Locate the cell with the specified text and output its (x, y) center coordinate. 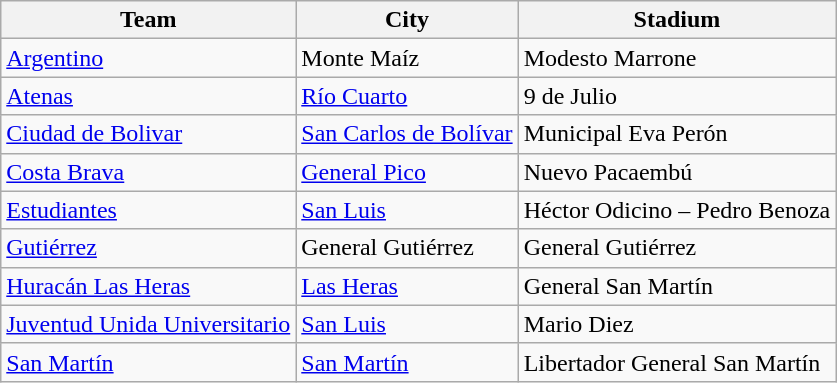
General San Martín (677, 286)
Team (148, 20)
Atenas (148, 96)
Municipal Eva Perón (677, 134)
Las Heras (407, 286)
Estudiantes (148, 210)
Juventud Unida Universitario (148, 324)
Costa Brava (148, 172)
Mario Diez (677, 324)
Gutiérrez (148, 248)
General Pico (407, 172)
Argentino (148, 58)
Río Cuarto (407, 96)
Stadium (677, 20)
Nuevo Pacaembú (677, 172)
Monte Maíz (407, 58)
Libertador General San Martín (677, 362)
San Carlos de Bolívar (407, 134)
Modesto Marrone (677, 58)
9 de Julio (677, 96)
City (407, 20)
Ciudad de Bolivar (148, 134)
Huracán Las Heras (148, 286)
Héctor Odicino – Pedro Benoza (677, 210)
